Extract the [x, y] coordinate from the center of the cell holding the provided text.  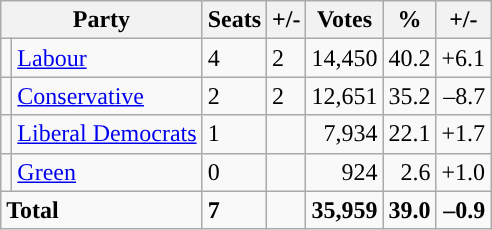
2.6 [410, 172]
+6.1 [464, 58]
39.0 [410, 210]
–0.9 [464, 210]
7 [234, 210]
+1.7 [464, 134]
Votes [344, 20]
4 [234, 58]
12,651 [344, 96]
Party [102, 20]
Liberal Democrats [107, 134]
Green [107, 172]
–8.7 [464, 96]
Seats [234, 20]
0 [234, 172]
+1.0 [464, 172]
14,450 [344, 58]
40.2 [410, 58]
% [410, 20]
924 [344, 172]
22.1 [410, 134]
35.2 [410, 96]
Total [102, 210]
Conservative [107, 96]
Labour [107, 58]
35,959 [344, 210]
1 [234, 134]
7,934 [344, 134]
